Return the (x, y) coordinate for the center point of the cell that contains the specified text.  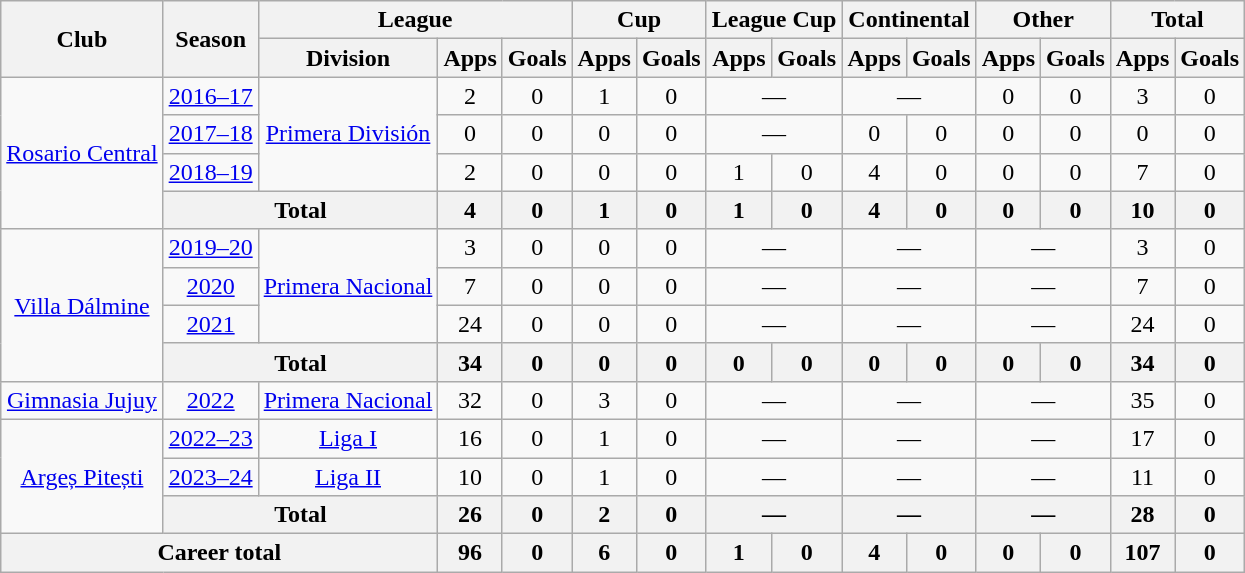
Rosario Central (82, 153)
Liga I (348, 438)
Cup (639, 20)
16 (470, 438)
Club (82, 39)
2023–24 (210, 477)
26 (470, 515)
Primera División (348, 134)
107 (1142, 553)
6 (604, 553)
2020 (210, 286)
2017–18 (210, 134)
Continental (909, 20)
2022 (210, 400)
35 (1142, 400)
2021 (210, 324)
2019–20 (210, 248)
Division (348, 58)
League (415, 20)
Season (210, 39)
96 (470, 553)
28 (1142, 515)
2016–17 (210, 96)
17 (1142, 438)
Liga II (348, 477)
League Cup (774, 20)
32 (470, 400)
Career total (220, 553)
Villa Dálmine (82, 305)
2022–23 (210, 438)
11 (1142, 477)
2018–19 (210, 172)
Argeș Pitești (82, 476)
Other (1043, 20)
Gimnasia Jujuy (82, 400)
